Identify which cell holds the provided text, then report its [x, y] central coordinate. 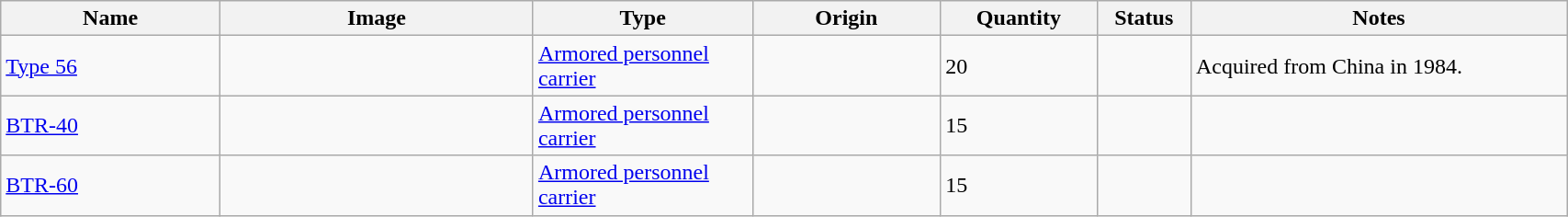
Image [377, 18]
Notes [1378, 18]
Origin [847, 18]
Type 56 [110, 66]
BTR-40 [110, 125]
BTR-60 [110, 186]
Acquired from China in 1984. [1378, 66]
Name [110, 18]
Type [643, 18]
Status [1144, 18]
Quantity [1019, 18]
20 [1019, 66]
